Find where the given text appears and provide that cell's center as [X, Y] coordinate. 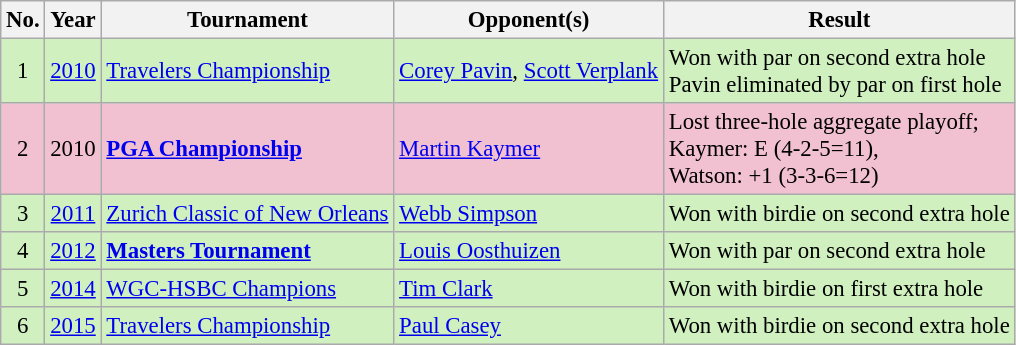
Masters Tournament [248, 251]
Zurich Classic of New Orleans [248, 214]
2014 [73, 289]
Result [839, 20]
Travelers Championship [248, 72]
Webb Simpson [529, 214]
WGC-HSBC Champions [248, 289]
Won with birdie on second extra hole [839, 214]
3 [23, 214]
Won with par on second extra holePavin eliminated by par on first hole [839, 72]
Lost three-hole aggregate playoff;Kaymer: E (4-2-5=11),Watson: +1 (3-3-6=12) [839, 149]
1 [23, 72]
2011 [73, 214]
Tim Clark [529, 289]
Year [73, 20]
Opponent(s) [529, 20]
PGA Championship [248, 149]
2 [23, 149]
Tournament [248, 20]
4 [23, 251]
Martin Kaymer [529, 149]
Won with par on second extra hole [839, 251]
Won with birdie on first extra hole [839, 289]
Louis Oosthuizen [529, 251]
5 [23, 289]
2012 [73, 251]
Corey Pavin, Scott Verplank [529, 72]
No. [23, 20]
